Determine the [X, Y] coordinate at the center of the cell enclosing the given text.  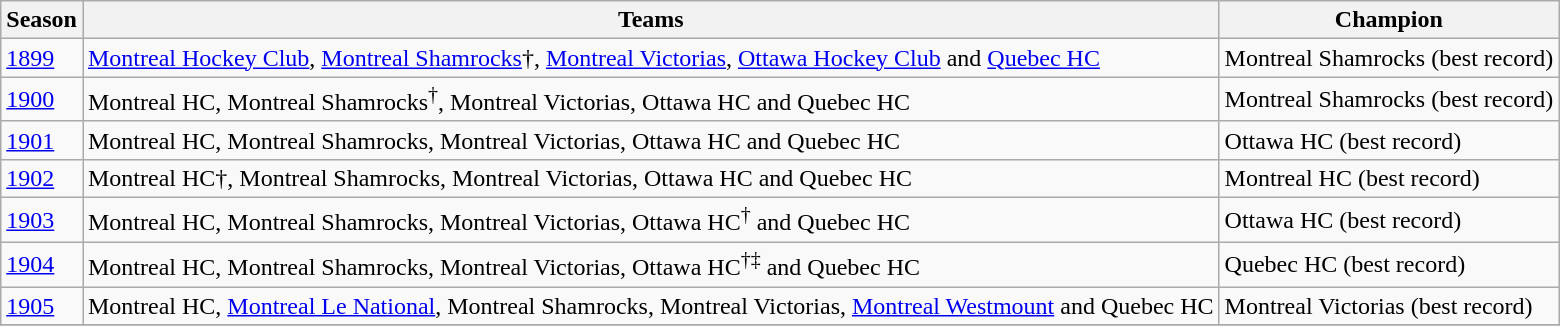
1902 [42, 178]
1899 [42, 58]
1900 [42, 100]
Champion [1389, 20]
Montreal HC, Montreal Shamrocks, Montreal Victorias, Ottawa HC†‡ and Quebec HC [650, 264]
Montreal HC, Montreal Shamrocks, Montreal Victorias, Ottawa HC† and Quebec HC [650, 220]
Montreal HC†, Montreal Shamrocks, Montreal Victorias, Ottawa HC and Quebec HC [650, 178]
1901 [42, 140]
Montreal Victorias (best record) [1389, 306]
Montreal HC (best record) [1389, 178]
Teams [650, 20]
Montreal HC, Montreal Shamrocks, Montreal Victorias, Ottawa HC and Quebec HC [650, 140]
Quebec HC (best record) [1389, 264]
1903 [42, 220]
1904 [42, 264]
Season [42, 20]
Montreal HC, Montreal Shamrocks†, Montreal Victorias, Ottawa HC and Quebec HC [650, 100]
Montreal HC, Montreal Le National, Montreal Shamrocks, Montreal Victorias, Montreal Westmount and Quebec HC [650, 306]
Montreal Hockey Club, Montreal Shamrocks†, Montreal Victorias, Ottawa Hockey Club and Quebec HC [650, 58]
1905 [42, 306]
